Extract the (x, y) coordinate from the center of the cell holding the provided text.  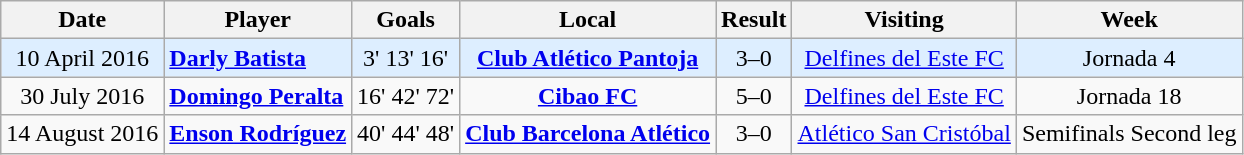
Cibao FC (588, 96)
5–0 (754, 96)
16' 42' 72' (406, 96)
3' 13' 16' (406, 58)
Enson Rodríguez (258, 134)
Player (258, 20)
14 August 2016 (82, 134)
30 July 2016 (82, 96)
Jornada 18 (1129, 96)
Club Atlético Pantoja (588, 58)
Jornada 4 (1129, 58)
Goals (406, 20)
Visiting (904, 20)
Date (82, 20)
10 April 2016 (82, 58)
Darly Batista (258, 58)
Week (1129, 20)
Atlético San Cristóbal (904, 134)
Semifinals Second leg (1129, 134)
Result (754, 20)
40' 44' 48' (406, 134)
Club Barcelona Atlético (588, 134)
Domingo Peralta (258, 96)
Local (588, 20)
